Pinpoint the cell where the given text exists, returning its (x, y) midpoint coordinate. 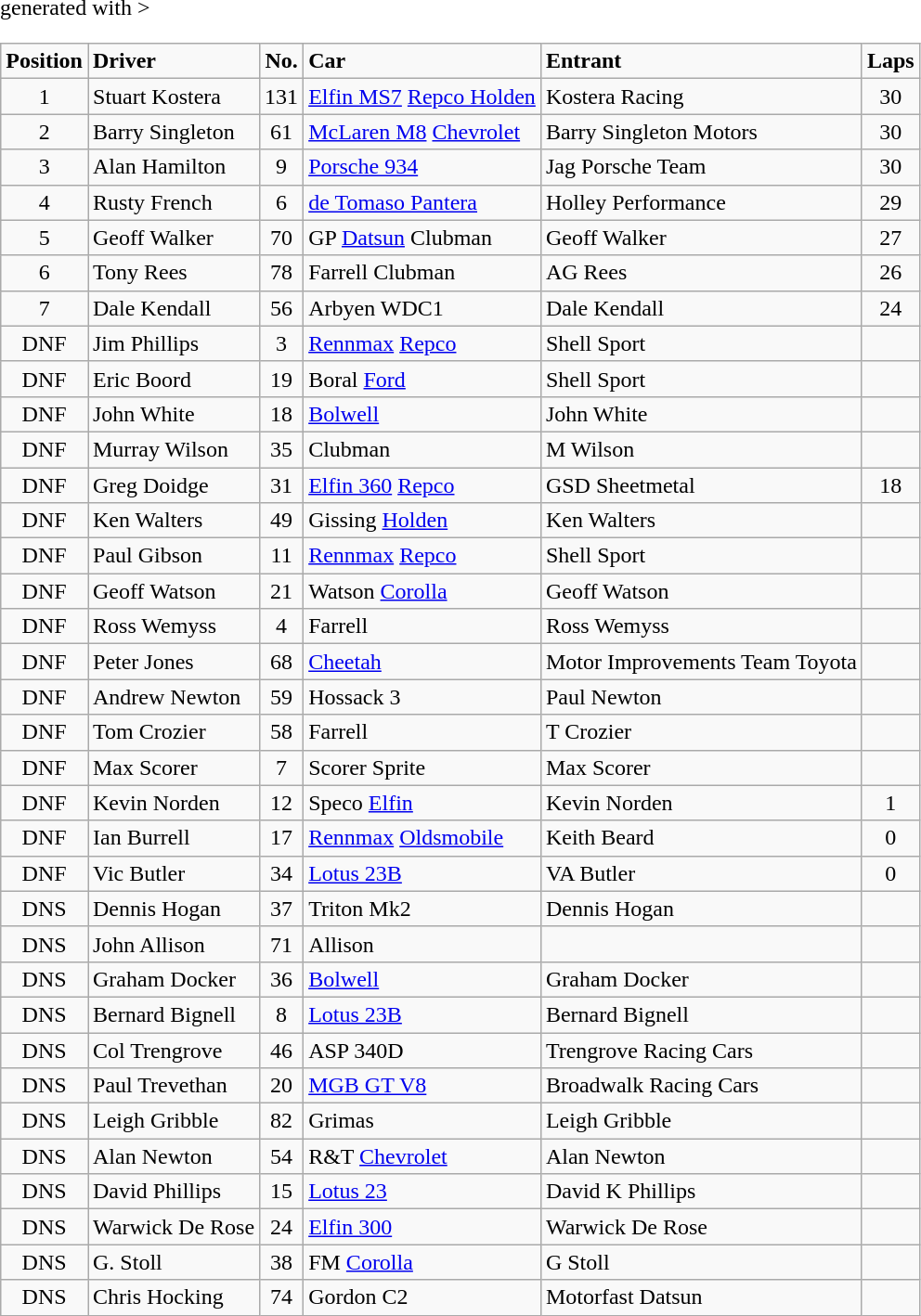
Paul Newton (701, 697)
Alan Hamilton (173, 167)
Arbyen WDC1 (422, 308)
Ian Burrell (173, 838)
G Stoll (701, 1262)
Boral Ford (422, 379)
Chris Hocking (173, 1297)
Holley Performance (701, 202)
Motor Improvements Team Toyota (701, 662)
Peter Jones (173, 662)
5 (45, 238)
2 (45, 132)
No. (282, 61)
59 (282, 697)
Murray Wilson (173, 449)
31 (282, 485)
26 (890, 273)
GSD Sheetmetal (701, 485)
R&T Chevrolet (422, 1156)
34 (282, 873)
FM Corolla (422, 1262)
Trengrove Racing Cars (701, 1050)
Rusty French (173, 202)
36 (282, 979)
82 (282, 1121)
38 (282, 1262)
Paul Trevethan (173, 1086)
M Wilson (701, 449)
8 (282, 1014)
56 (282, 308)
G. Stoll (173, 1262)
David Phillips (173, 1192)
Jag Porsche Team (701, 167)
Rennmax Oldsmobile (422, 838)
27 (890, 238)
Lotus 23 (422, 1192)
McLaren M8 Chevrolet (422, 132)
Scorer Sprite (422, 768)
21 (282, 591)
37 (282, 909)
Kostera Racing (701, 97)
Gordon C2 (422, 1297)
Motorfast Datsun (701, 1297)
Greg Doidge (173, 485)
Position (45, 61)
74 (282, 1297)
Stuart Kostera (173, 97)
John Allison (173, 944)
David K Phillips (701, 1192)
46 (282, 1050)
Broadwalk Racing Cars (701, 1086)
GP Datsun Clubman (422, 238)
49 (282, 521)
20 (282, 1086)
de Tomaso Pantera (422, 202)
Tony Rees (173, 273)
Col Trengrove (173, 1050)
Grimas (422, 1121)
Eric Boord (173, 379)
Elfin MS7 Repco Holden (422, 97)
Speco Elfin (422, 803)
Cheetah (422, 662)
Porsche 934 (422, 167)
15 (282, 1192)
AG Rees (701, 273)
70 (282, 238)
Hossack 3 (422, 697)
Driver (173, 61)
Paul Gibson (173, 556)
12 (282, 803)
VA Butler (701, 873)
54 (282, 1156)
Barry Singleton (173, 132)
9 (282, 167)
68 (282, 662)
Andrew Newton (173, 697)
Keith Beard (701, 838)
17 (282, 838)
Vic Butler (173, 873)
71 (282, 944)
ASP 340D (422, 1050)
Car (422, 61)
Watson Corolla (422, 591)
29 (890, 202)
Gissing Holden (422, 521)
131 (282, 97)
58 (282, 732)
Jim Phillips (173, 343)
MGB GT V8 (422, 1086)
Allison (422, 944)
19 (282, 379)
Farrell Clubman (422, 273)
11 (282, 556)
Elfin 360 Repco (422, 485)
Clubman (422, 449)
Laps (890, 61)
Entrant (701, 61)
Tom Crozier (173, 732)
Barry Singleton Motors (701, 132)
Triton Mk2 (422, 909)
T Crozier (701, 732)
78 (282, 273)
Elfin 300 (422, 1227)
61 (282, 132)
35 (282, 449)
